Locate the cell with the specified text and output its (x, y) center coordinate. 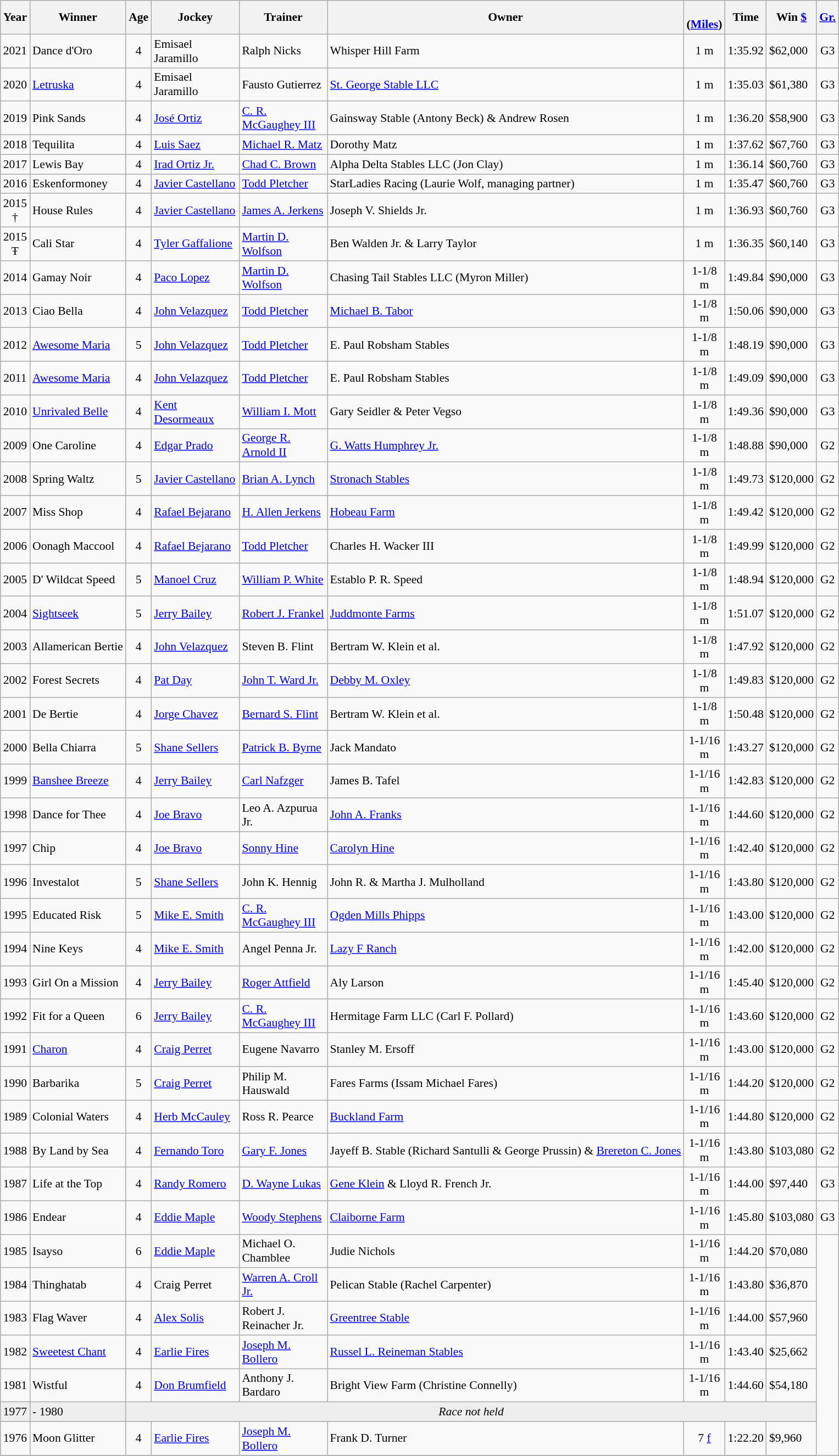
1:50.48 (745, 714)
Charles H. Wacker III (505, 546)
Angel Penna Jr. (283, 949)
James A. Jerkens (283, 211)
1:35.47 (745, 184)
Eugene Navarro (283, 1050)
Anthony J. Bardaro (283, 1385)
Joseph V. Shields Jr. (505, 211)
7 f (704, 1439)
Banshee Breeze (78, 781)
Sweetest Chant (78, 1352)
Life at the Top (78, 1184)
D. Wayne Lukas (283, 1184)
Kent Desormeaux (195, 412)
Jockey (195, 18)
Colonial Waters (78, 1117)
1986 (15, 1217)
- 1980 (78, 1412)
Charon (78, 1050)
Jack Mandato (505, 748)
Bright View Farm (Christine Connelly) (505, 1385)
Ross R. Pearce (283, 1117)
2014 (15, 278)
1981 (15, 1385)
2012 (15, 345)
1:22.20 (745, 1439)
1:47.92 (745, 647)
Pink Sands (78, 119)
Gr. (827, 18)
Tequilita (78, 145)
1982 (15, 1352)
John R. & Martha J. Mulholland (505, 882)
Hobeau Farm (505, 513)
Dance for Thee (78, 815)
1:36.14 (745, 164)
1996 (15, 882)
Robert J. Reinacher Jr. (283, 1318)
1:36.35 (745, 244)
Michael O. Chamblee (283, 1251)
Frank D. Turner (505, 1439)
Stronach Stables (505, 479)
1:48.19 (745, 345)
1983 (15, 1318)
2015 Ŧ (15, 244)
John T. Ward Jr. (283, 680)
2020 (15, 85)
2019 (15, 119)
1:43.40 (745, 1352)
2013 (15, 311)
José Ortiz (195, 119)
2006 (15, 546)
1:45.40 (745, 982)
Jorge Chavez (195, 714)
Fit for a Queen (78, 1016)
2004 (15, 613)
1:44.80 (745, 1117)
Bella Chiarra (78, 748)
1:42.00 (745, 949)
$25,662 (791, 1352)
Barbarika (78, 1083)
2005 (15, 580)
Philip M. Hauswald (283, 1083)
John A. Franks (505, 815)
Letruska (78, 85)
Ciao Bella (78, 311)
$62,000 (791, 51)
1994 (15, 949)
Flag Waver (78, 1318)
Gainsway Stable (Antony Beck) & Andrew Rosen (505, 119)
Pat Day (195, 680)
1:49.73 (745, 479)
2018 (15, 145)
Patrick B. Byrne (283, 748)
Debby M. Oxley (505, 680)
2010 (15, 412)
1992 (15, 1016)
Paco Lopez (195, 278)
H. Allen Jerkens (283, 513)
Carl Nafzger (283, 781)
2008 (15, 479)
One Caroline (78, 445)
$58,900 (791, 119)
Woody Stephens (283, 1217)
Don Brumfield (195, 1385)
1:49.42 (745, 513)
$70,080 (791, 1251)
Alpha Delta Stables LLC (Jon Clay) (505, 164)
Juddmonte Farms (505, 613)
1989 (15, 1117)
Investalot (78, 882)
1:42.40 (745, 848)
2017 (15, 164)
1:48.94 (745, 580)
$67,760 (791, 145)
Thinghatab (78, 1285)
Robert J. Frankel (283, 613)
$61,380 (791, 85)
Chad C. Brown (283, 164)
2002 (15, 680)
Gamay Noir (78, 278)
Dance d'Oro (78, 51)
Win $ (791, 18)
Ralph Nicks (283, 51)
Fernando Toro (195, 1150)
Fausto Gutierrez (283, 85)
House Rules (78, 211)
Unrivaled Belle (78, 412)
1:35.03 (745, 85)
George R. Arnold II (283, 445)
1988 (15, 1150)
2009 (15, 445)
StarLadies Racing (Laurie Wolf, managing partner) (505, 184)
1984 (15, 1285)
John K. Hennig (283, 882)
1:37.62 (745, 145)
Owner (505, 18)
1:49.84 (745, 278)
(Miles) (704, 18)
2016 (15, 184)
1985 (15, 1251)
1:42.83 (745, 781)
1:36.93 (745, 211)
Time (745, 18)
Tyler Gaffalione (195, 244)
Luis Saez (195, 145)
G. Watts Humphrey Jr. (505, 445)
Cali Star (78, 244)
$36,870 (791, 1285)
Alex Solis (195, 1318)
Forest Secrets (78, 680)
$9,960 (791, 1439)
1991 (15, 1050)
Roger Attfield (283, 982)
Educated Risk (78, 915)
1:50.06 (745, 311)
Race not held (471, 1412)
Miss Shop (78, 513)
William P. White (283, 580)
Allamerican Bertie (78, 647)
1987 (15, 1184)
Year (15, 18)
Herb McCauley (195, 1117)
De Bertie (78, 714)
1:49.83 (745, 680)
1:48.88 (745, 445)
Spring Waltz (78, 479)
Stanley M. Ersoff (505, 1050)
Sightseek (78, 613)
By Land by Sea (78, 1150)
Nine Keys (78, 949)
$57,960 (791, 1318)
Oonagh Maccool (78, 546)
Ben Walden Jr. & Larry Taylor (505, 244)
Girl On a Mission (78, 982)
Chip (78, 848)
D' Wildcat Speed (78, 580)
Manoel Cruz (195, 580)
Sonny Hine (283, 848)
Gene Klein & Lloyd R. French Jr. (505, 1184)
Randy Romero (195, 1184)
Chasing Tail Stables LLC (Myron Miller) (505, 278)
Gary F. Jones (283, 1150)
James B. Tafel (505, 781)
2003 (15, 647)
Age (138, 18)
Endear (78, 1217)
Dorothy Matz (505, 145)
Lewis Bay (78, 164)
$97,440 (791, 1184)
St. George Stable LLC (505, 85)
2001 (15, 714)
Wistful (78, 1385)
Lazy F Ranch (505, 949)
Irad Ortiz Jr. (195, 164)
Brian A. Lynch (283, 479)
Leo A. Azpurua Jr. (283, 815)
Judie Nichols (505, 1251)
1977 (15, 1412)
Pelican Stable (Rachel Carpenter) (505, 1285)
Whisper Hill Farm (505, 51)
Carolyn Hine (505, 848)
Warren A. Croll Jr. (283, 1285)
1:45.80 (745, 1217)
Isayso (78, 1251)
Eskenformoney (78, 184)
Jayeff B. Stable (Richard Santulli & George Prussin) & Brereton C. Jones (505, 1150)
2000 (15, 748)
2011 (15, 378)
2021 (15, 51)
Winner (78, 18)
Hermitage Farm LLC (Carl F. Pollard) (505, 1016)
Russel L. Reineman Stables (505, 1352)
Buckland Farm (505, 1117)
1976 (15, 1439)
1:49.09 (745, 378)
Aly Larson (505, 982)
Claiborne Farm (505, 1217)
$54,180 (791, 1385)
Edgar Prado (195, 445)
William I. Mott (283, 412)
1998 (15, 815)
Greentree Stable (505, 1318)
Michael R. Matz (283, 145)
1:35.92 (745, 51)
1995 (15, 915)
Ogden Mills Phipps (505, 915)
Establo P. R. Speed (505, 580)
1993 (15, 982)
1:43.60 (745, 1016)
Gary Seidler & Peter Vegso (505, 412)
1990 (15, 1083)
Moon Glitter (78, 1439)
1997 (15, 848)
1:49.36 (745, 412)
Fares Farms (Issam Michael Fares) (505, 1083)
1999 (15, 781)
$60,140 (791, 244)
1:43.27 (745, 748)
Bernard S. Flint (283, 714)
Steven B. Flint (283, 647)
2007 (15, 513)
2015 † (15, 211)
Trainer (283, 18)
1:36.20 (745, 119)
1:49.99 (745, 546)
Michael B. Tabor (505, 311)
1:51.07 (745, 613)
